Return the (x, y) coordinate for the center point of the cell that contains the specified text.  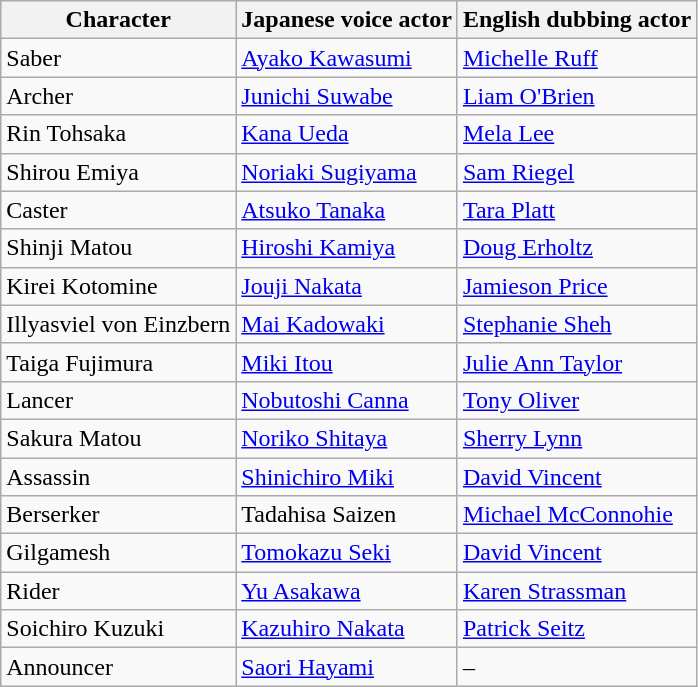
Stephanie Sheh (576, 324)
Tara Platt (576, 210)
Rider (118, 591)
Assassin (118, 477)
Noriaki Sugiyama (347, 172)
Doug Erholtz (576, 248)
Liam O'Brien (576, 96)
Lancer (118, 400)
Karen Strassman (576, 591)
Tomokazu Seki (347, 553)
Nobutoshi Canna (347, 400)
Shinichiro Miki (347, 477)
Japanese voice actor (347, 20)
English dubbing actor (576, 20)
Announcer (118, 667)
Junichi Suwabe (347, 96)
Jamieson Price (576, 286)
Hiroshi Kamiya (347, 248)
Sam Riegel (576, 172)
Yu Asakawa (347, 591)
Tadahisa Saizen (347, 515)
Noriko Shitaya (347, 438)
Archer (118, 96)
Julie Ann Taylor (576, 362)
Mela Lee (576, 134)
Kazuhiro Nakata (347, 629)
Berserker (118, 515)
Taiga Fujimura (118, 362)
Soichiro Kuzuki (118, 629)
Character (118, 20)
Shinji Matou (118, 248)
Gilgamesh (118, 553)
Michael McConnohie (576, 515)
Atsuko Tanaka (347, 210)
Sakura Matou (118, 438)
Kana Ueda (347, 134)
Michelle Ruff (576, 58)
Saber (118, 58)
Rin Tohsaka (118, 134)
Tony Oliver (576, 400)
Shirou Emiya (118, 172)
Jouji Nakata (347, 286)
Illyasviel von Einzbern (118, 324)
Patrick Seitz (576, 629)
Caster (118, 210)
Mai Kadowaki (347, 324)
Saori Hayami (347, 667)
Miki Itou (347, 362)
Sherry Lynn (576, 438)
Ayako Kawasumi (347, 58)
Kirei Kotomine (118, 286)
– (576, 667)
